Return [x, y] of the center of cell containing provided text 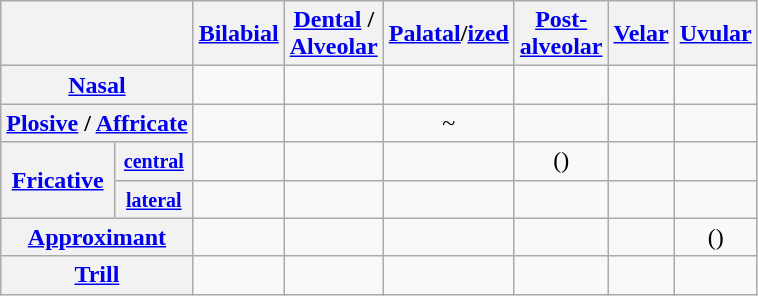
Post-alveolar [561, 34]
Nasal [97, 85]
Approximant [97, 237]
Bilabial [238, 34]
~ [448, 123]
lateral [154, 199]
central [154, 161]
Fricative [58, 180]
Palatal/ized [448, 34]
Dental /Alveolar [334, 34]
Velar [641, 34]
Uvular [716, 34]
Plosive / Affricate [97, 123]
Trill [97, 275]
